Identify which cell holds the provided text, then report its [x, y] central coordinate. 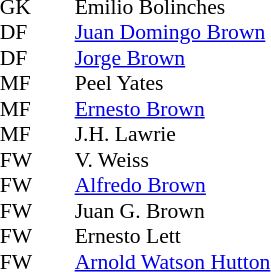
Ernesto Lett [173, 237]
Juan Domingo Brown [173, 33]
V. Weiss [173, 160]
Juan G. Brown [173, 211]
Peel Yates [173, 83]
Ernesto Brown [173, 109]
J.H. Lawrie [173, 135]
Jorge Brown [173, 58]
Alfredo Brown [173, 185]
